Output the (X, Y) coordinate of the center of the cell containing the given text.  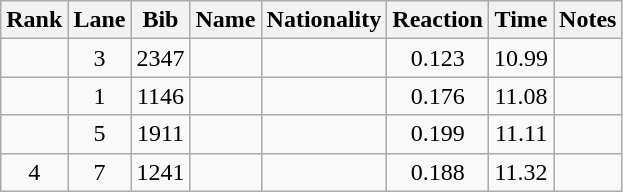
0.188 (438, 172)
1 (100, 96)
1241 (160, 172)
4 (34, 172)
11.32 (520, 172)
Name (226, 20)
1911 (160, 134)
0.199 (438, 134)
Nationality (324, 20)
0.123 (438, 58)
11.08 (520, 96)
2347 (160, 58)
Time (520, 20)
Lane (100, 20)
3 (100, 58)
0.176 (438, 96)
10.99 (520, 58)
Notes (588, 20)
Bib (160, 20)
Rank (34, 20)
1146 (160, 96)
11.11 (520, 134)
7 (100, 172)
5 (100, 134)
Reaction (438, 20)
